Determine the (X, Y) coordinate at the center of the cell enclosing the given text.  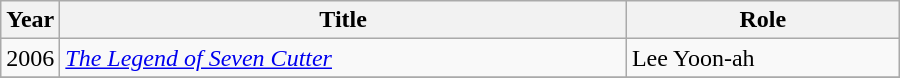
Role (762, 20)
Lee Yoon-ah (762, 58)
Title (344, 20)
Year (30, 20)
2006 (30, 58)
The Legend of Seven Cutter (344, 58)
